Return (X, Y) of the center of cell containing provided text 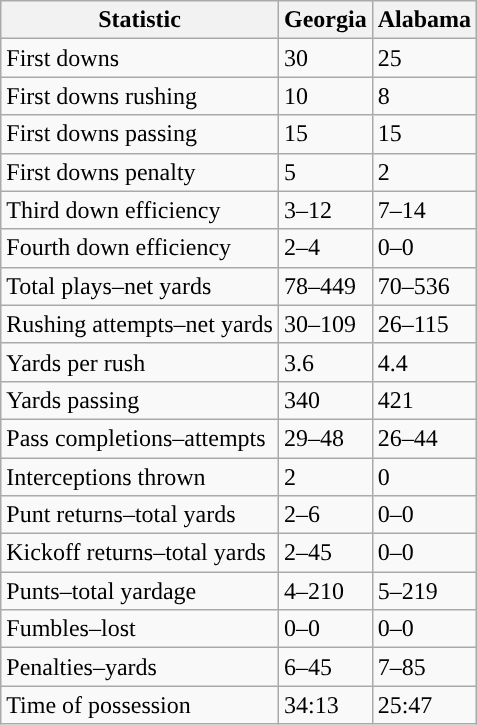
25:47 (424, 705)
10 (325, 96)
Time of possession (140, 705)
Pass completions–attempts (140, 438)
6–45 (325, 667)
30 (325, 58)
Fourth down efficiency (140, 248)
Yards passing (140, 400)
2–45 (325, 553)
3.6 (325, 362)
2–6 (325, 515)
8 (424, 96)
Yards per rush (140, 362)
First downs rushing (140, 96)
Punts–total yardage (140, 591)
5 (325, 172)
Total plays–net yards (140, 286)
4.4 (424, 362)
First downs (140, 58)
Penalties–yards (140, 667)
30–109 (325, 324)
2–4 (325, 248)
340 (325, 400)
29–48 (325, 438)
Punt returns–total yards (140, 515)
Third down efficiency (140, 210)
First downs passing (140, 134)
Kickoff returns–total yards (140, 553)
0 (424, 477)
7–14 (424, 210)
Statistic (140, 20)
26–115 (424, 324)
25 (424, 58)
78–449 (325, 286)
First downs penalty (140, 172)
Interceptions thrown (140, 477)
Fumbles–lost (140, 629)
Georgia (325, 20)
Alabama (424, 20)
4–210 (325, 591)
26–44 (424, 438)
34:13 (325, 705)
421 (424, 400)
3–12 (325, 210)
7–85 (424, 667)
Rushing attempts–net yards (140, 324)
5–219 (424, 591)
70–536 (424, 286)
